Identify which cell holds the provided text, then report its [X, Y] central coordinate. 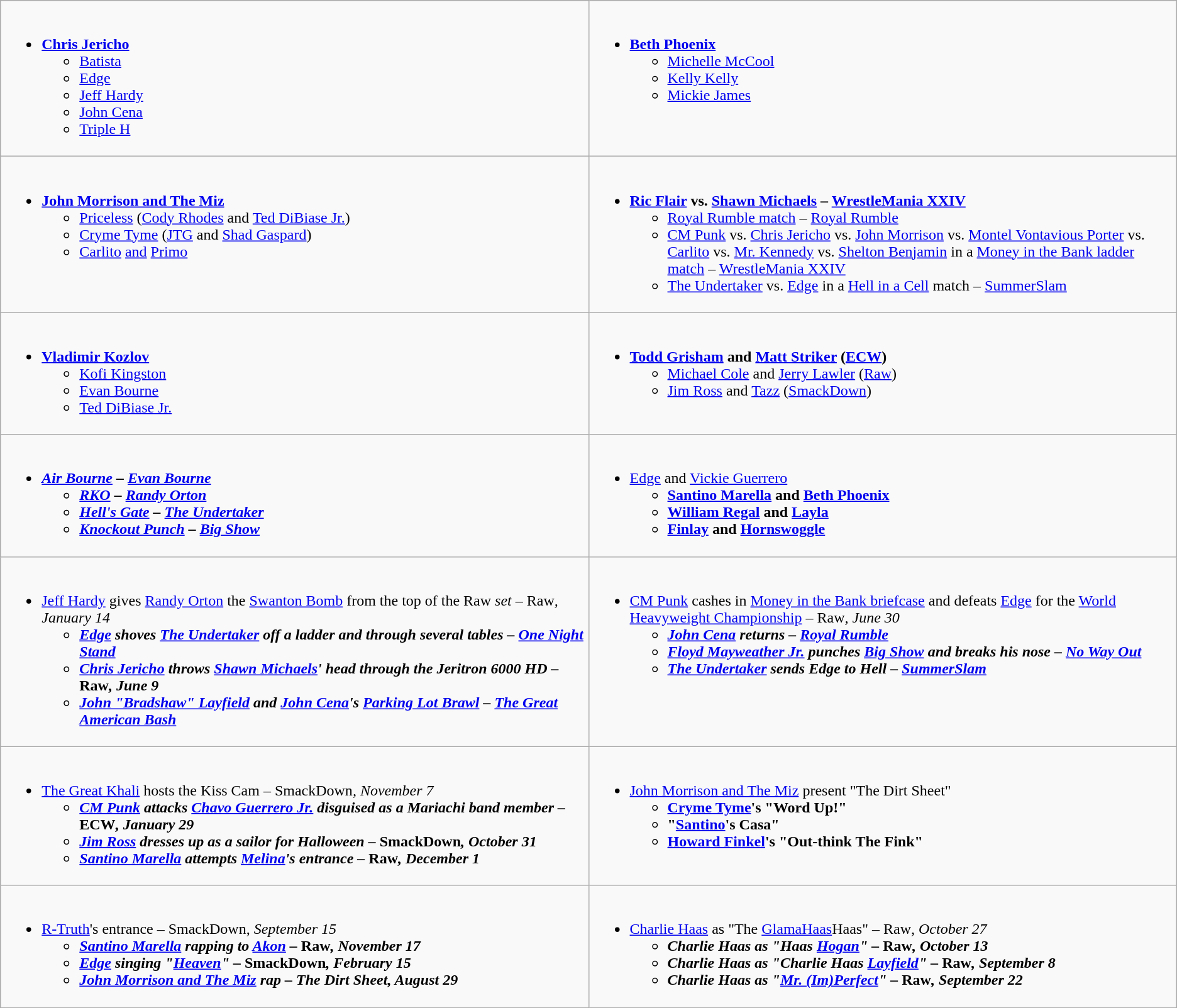
John Morrison and The Miz present "The Dirt Sheet"Cryme Tyme's "Word Up!""Santino's Casa"Howard Finkel's "Out-think The Fink" [883, 816]
Edge and Vickie GuerreroSantino Marella and Beth PhoenixWilliam Regal and LaylaFinlay and Hornswoggle [883, 496]
Chris JerichoBatistaEdgeJeff HardyJohn CenaTriple H [294, 79]
John Morrison and The MizPriceless (Cody Rhodes and Ted DiBiase Jr.)Cryme Tyme (JTG and Shad Gaspard)Carlito and Primo [294, 235]
Air Bourne – Evan BourneRKO – Randy OrtonHell's Gate – The UndertakerKnockout Punch – Big Show [294, 496]
Todd Grisham and Matt Striker (ECW)Michael Cole and Jerry Lawler (Raw)Jim Ross and Tazz (SmackDown) [883, 374]
Vladimir KozlovKofi KingstonEvan BourneTed DiBiase Jr. [294, 374]
Beth PhoenixMichelle McCoolKelly KellyMickie James [883, 79]
